Pinpoint the cell where the given text exists, returning its (x, y) midpoint coordinate. 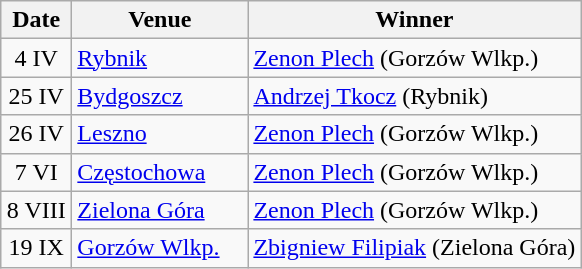
Winner (414, 20)
Venue (160, 20)
Bydgoszcz (160, 96)
Częstochowa (160, 172)
Andrzej Tkocz (Rybnik) (414, 96)
25 IV (36, 96)
19 IX (36, 248)
Zbigniew Filipiak (Zielona Góra) (414, 248)
Gorzów Wlkp. (160, 248)
Zielona Góra (160, 210)
Date (36, 20)
Rybnik (160, 58)
4 IV (36, 58)
8 VIII (36, 210)
26 IV (36, 134)
Leszno (160, 134)
7 VI (36, 172)
